Locate the cell with the specified text and output its (x, y) center coordinate. 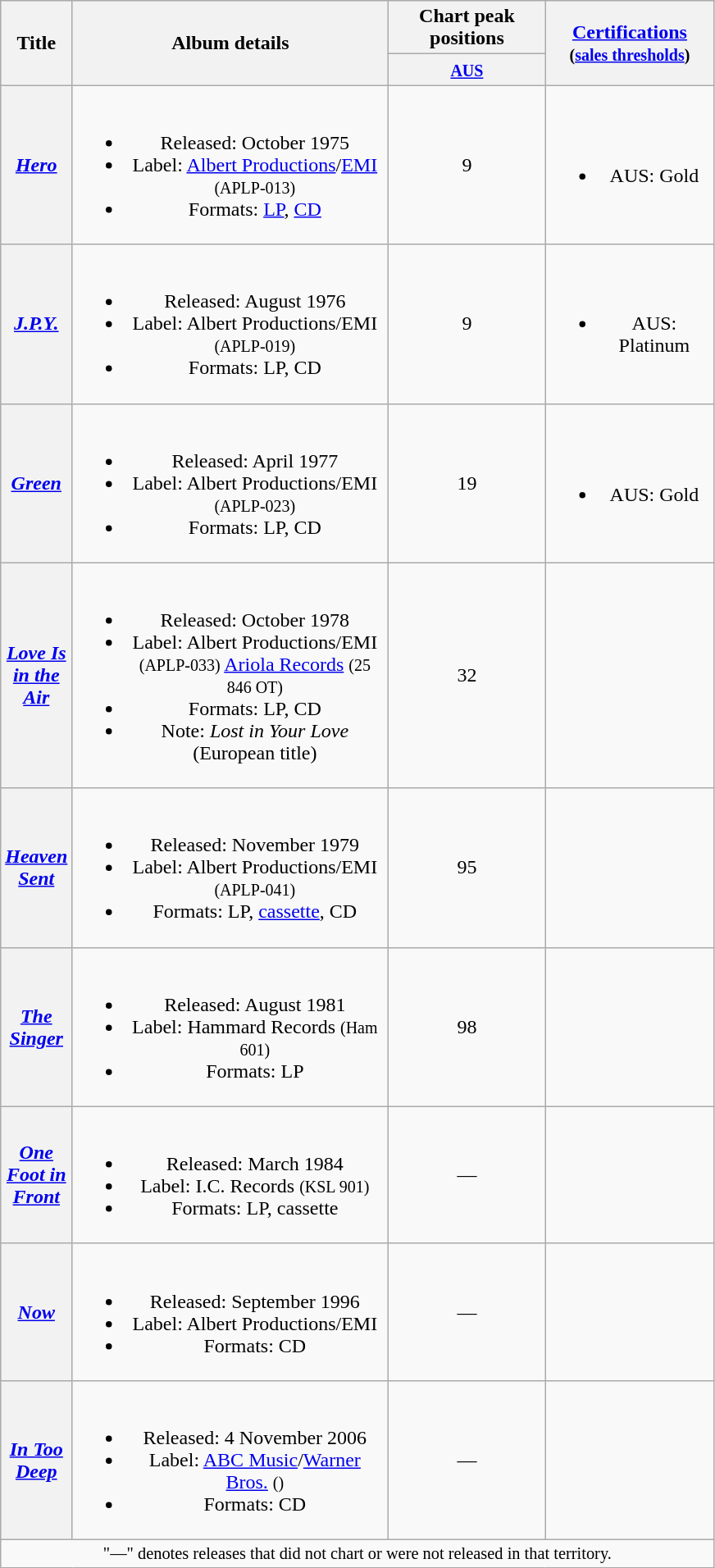
Love Is in the Air (36, 676)
Green (36, 483)
32 (467, 676)
Released: October 1975Label: Albert Productions/EMI (APLP-013)Formats: LP, CD (230, 165)
Released: March 1984Label: I.C. Records (KSL 901)Formats: LP, cassette (230, 1174)
Released: August 1981Label: Hammard Records (Ham 601)Formats: LP (230, 1027)
Heaven Sent (36, 868)
The Singer (36, 1027)
Now (36, 1312)
Released: November 1979Label: Albert Productions/EMI (APLP-041)Formats: LP, cassette, CD (230, 868)
In Too Deep (36, 1460)
AUS (467, 70)
"—" denotes releases that did not chart or were not released in that territory. (357, 1553)
Released: April 1977Label: Albert Productions/EMI (APLP-023)Formats: LP, CD (230, 483)
J.P.Y. (36, 324)
Title (36, 43)
98 (467, 1027)
One Foot in Front (36, 1174)
Released: September 1996Label: Albert Productions/EMI Formats: CD (230, 1312)
Certifications(sales thresholds) (630, 43)
Hero (36, 165)
19 (467, 483)
AUS: Platinum (630, 324)
Released: October 1978Label: Albert Productions/EMI (APLP-033) Ariola Records (25 846 OT)Formats: LP, CDNote: Lost in Your Love (European title) (230, 676)
Released: August 1976Label: Albert Productions/EMI (APLP-019)Formats: LP, CD (230, 324)
Chart peak positions (467, 28)
Album details (230, 43)
95 (467, 868)
Released: 4 November 2006Label: ABC Music/Warner Bros. ()Formats: CD (230, 1460)
